Capture the cell that displays the provided text and extract its [x, y] central coordinate. 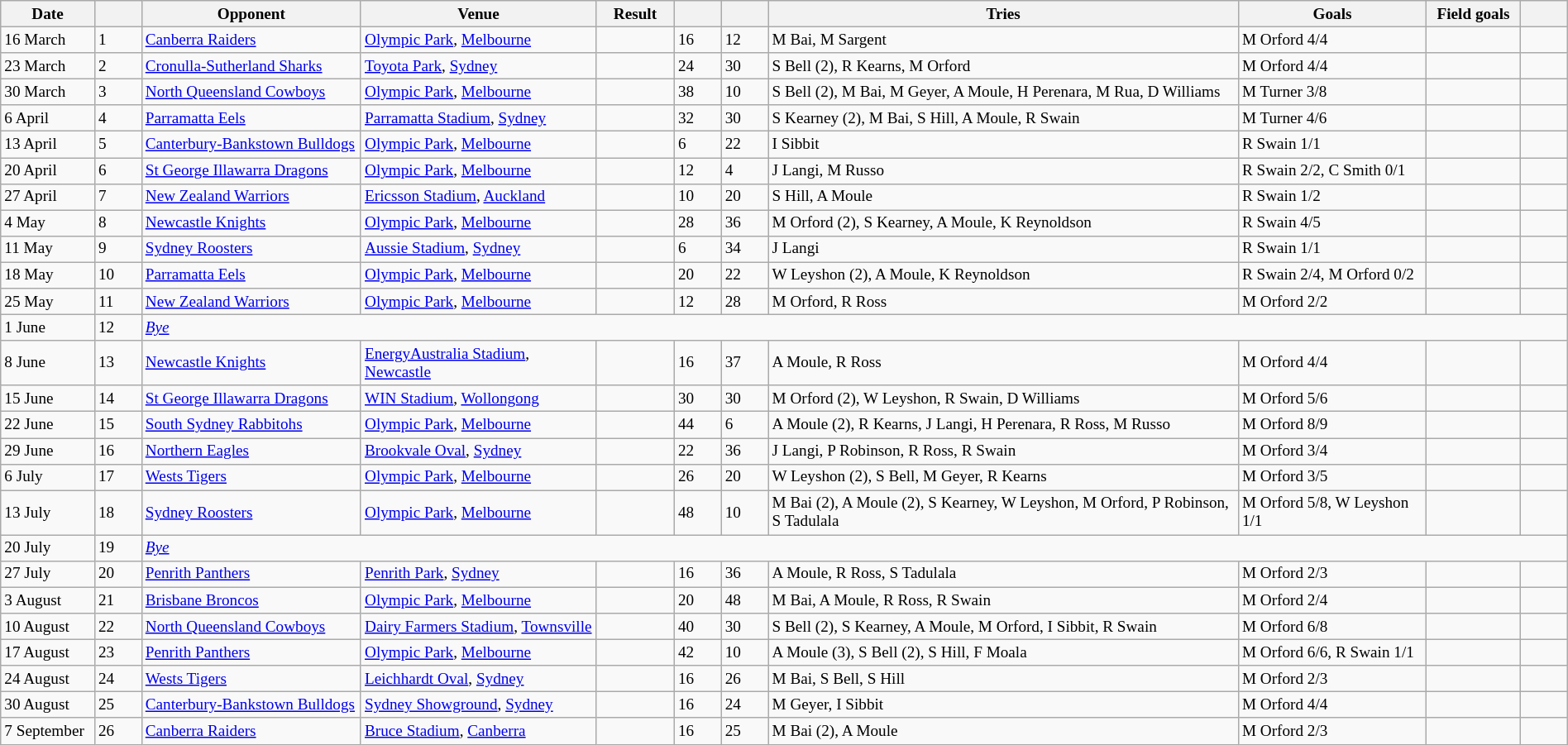
17 August [48, 652]
Field goals [1474, 14]
A Moule, R Ross [1003, 363]
M Orford 5/6 [1331, 399]
18 [117, 513]
Leichhardt Oval, Sydney [478, 679]
27 July [48, 574]
Toyota Park, Sydney [478, 66]
I Sibbit [1003, 145]
M Orford 3/5 [1331, 477]
S Bell (2), R Kearns, M Orford [1003, 66]
S Hill, A Moule [1003, 197]
25 May [48, 302]
Venue [478, 14]
6 July [48, 477]
M Bai, A Moule, R Ross, R Swain [1003, 600]
J Langi [1003, 249]
Tries [1003, 14]
J Langi, M Russo [1003, 170]
S Bell (2), M Bai, M Geyer, A Moule, H Perenara, M Rua, D Williams [1003, 92]
Brookvale Oval, Sydney [478, 451]
Goals [1331, 14]
16 March [48, 40]
M Orford (2), S Kearney, A Moule, K Reynoldson [1003, 223]
South Sydney Rabbitohs [251, 425]
3 August [48, 600]
Ericsson Stadium, Auckland [478, 197]
42 [698, 652]
7 September [48, 731]
R Swain 4/5 [1331, 223]
Dairy Farmers Stadium, Townsville [478, 627]
13 [117, 363]
W Leyshon (2), S Bell, M Geyer, R Kearns [1003, 477]
M Orford, R Ross [1003, 302]
1 June [48, 327]
10 August [48, 627]
Aussie Stadium, Sydney [478, 249]
Sydney Showground, Sydney [478, 705]
37 [744, 363]
Result [635, 14]
14 [117, 399]
23 March [48, 66]
M Orford 2/4 [1331, 600]
Brisbane Broncos [251, 600]
29 June [48, 451]
M Orford 5/8, W Leyshon 1/1 [1331, 513]
M Turner 4/6 [1331, 118]
Date [48, 14]
M Bai, M Sargent [1003, 40]
34 [744, 249]
M Orford 2/2 [1331, 302]
21 [117, 600]
M Bai (2), A Moule (2), S Kearney, W Leyshon, M Orford, P Robinson, S Tadulala [1003, 513]
R Swain 2/2, C Smith 0/1 [1331, 170]
8 [117, 223]
M Orford 8/9 [1331, 425]
7 [117, 197]
2 [117, 66]
11 [117, 302]
Opponent [251, 14]
WIN Stadium, Wollongong [478, 399]
11 May [48, 249]
M Orford 6/8 [1331, 627]
38 [698, 92]
R Swain 1/2 [1331, 197]
EnergyAustralia Stadium, Newcastle [478, 363]
13 July [48, 513]
24 August [48, 679]
Parramatta Stadium, Sydney [478, 118]
M Bai (2), A Moule [1003, 731]
20 April [48, 170]
8 June [48, 363]
9 [117, 249]
27 April [48, 197]
30 March [48, 92]
32 [698, 118]
15 June [48, 399]
1 [117, 40]
W Leyshon (2), A Moule, K Reynoldson [1003, 275]
Penrith Park, Sydney [478, 574]
19 [117, 548]
M Bai, S Bell, S Hill [1003, 679]
20 July [48, 548]
M Turner 3/8 [1331, 92]
R Swain 2/4, M Orford 0/2 [1331, 275]
44 [698, 425]
M Orford 6/6, R Swain 1/1 [1331, 652]
22 June [48, 425]
40 [698, 627]
23 [117, 652]
Cronulla-Sutherland Sharks [251, 66]
18 May [48, 275]
Bruce Stadium, Canberra [478, 731]
13 April [48, 145]
S Kearney (2), M Bai, S Hill, A Moule, R Swain [1003, 118]
S Bell (2), S Kearney, A Moule, M Orford, I Sibbit, R Swain [1003, 627]
17 [117, 477]
J Langi, P Robinson, R Ross, R Swain [1003, 451]
4 May [48, 223]
M Geyer, I Sibbit [1003, 705]
M Orford (2), W Leyshon, R Swain, D Williams [1003, 399]
M Orford 3/4 [1331, 451]
5 [117, 145]
3 [117, 92]
6 April [48, 118]
15 [117, 425]
Northern Eagles [251, 451]
A Moule, R Ross, S Tadulala [1003, 574]
A Moule (3), S Bell (2), S Hill, F Moala [1003, 652]
A Moule (2), R Kearns, J Langi, H Perenara, R Ross, M Russo [1003, 425]
30 August [48, 705]
